Determine the [x, y] coordinate at the center of the cell enclosing the given text.  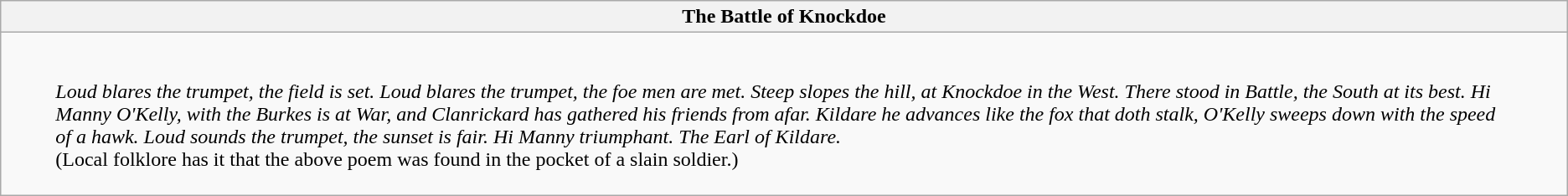
The Battle of Knockdoe [784, 17]
